From the cell containing the given text, extract its center point as (x, y) coordinate. 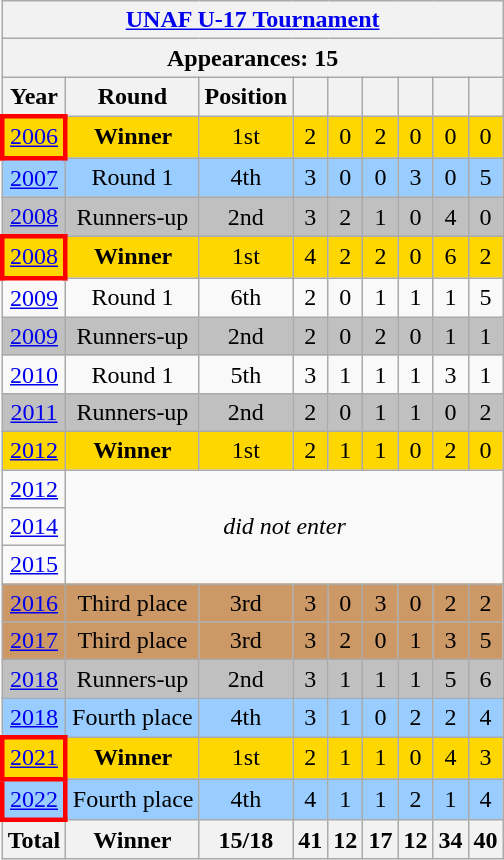
2011 (34, 412)
Total (34, 840)
2007 (34, 178)
2016 (34, 603)
2006 (34, 136)
2017 (34, 641)
2021 (34, 758)
2010 (34, 374)
6th (246, 298)
40 (486, 840)
did not enter (284, 527)
2014 (34, 527)
UNAF U-17 Tournament (252, 20)
2022 (34, 798)
Year (34, 97)
41 (310, 840)
Round (132, 97)
15/18 (246, 840)
Position (246, 97)
17 (380, 840)
34 (450, 840)
5th (246, 374)
Appearances: 15 (252, 58)
2015 (34, 565)
